Search for the cell housing the specified text and yield its (X, Y) center coordinate. 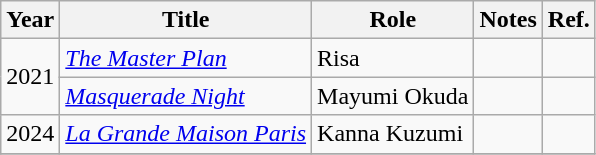
2024 (30, 134)
Mayumi Okuda (393, 96)
Masquerade Night (186, 96)
Role (393, 20)
Kanna Kuzumi (393, 134)
Year (30, 20)
Notes (508, 20)
Ref. (568, 20)
2021 (30, 77)
The Master Plan (186, 58)
Title (186, 20)
La Grande Maison Paris (186, 134)
Risa (393, 58)
